Output the (x, y) coordinate of the center of the cell containing the given text.  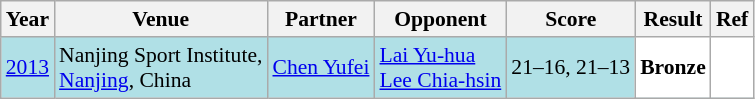
Ref (732, 19)
Bronze (673, 68)
Year (28, 19)
Result (673, 19)
21–16, 21–13 (570, 68)
Score (570, 19)
Partner (320, 19)
Opponent (440, 19)
Nanjing Sport Institute,Nanjing, China (160, 68)
2013 (28, 68)
Lai Yu-hua Lee Chia-hsin (440, 68)
Venue (160, 19)
Chen Yufei (320, 68)
